Return the (X, Y) coordinate for the center point of the cell that contains the specified text.  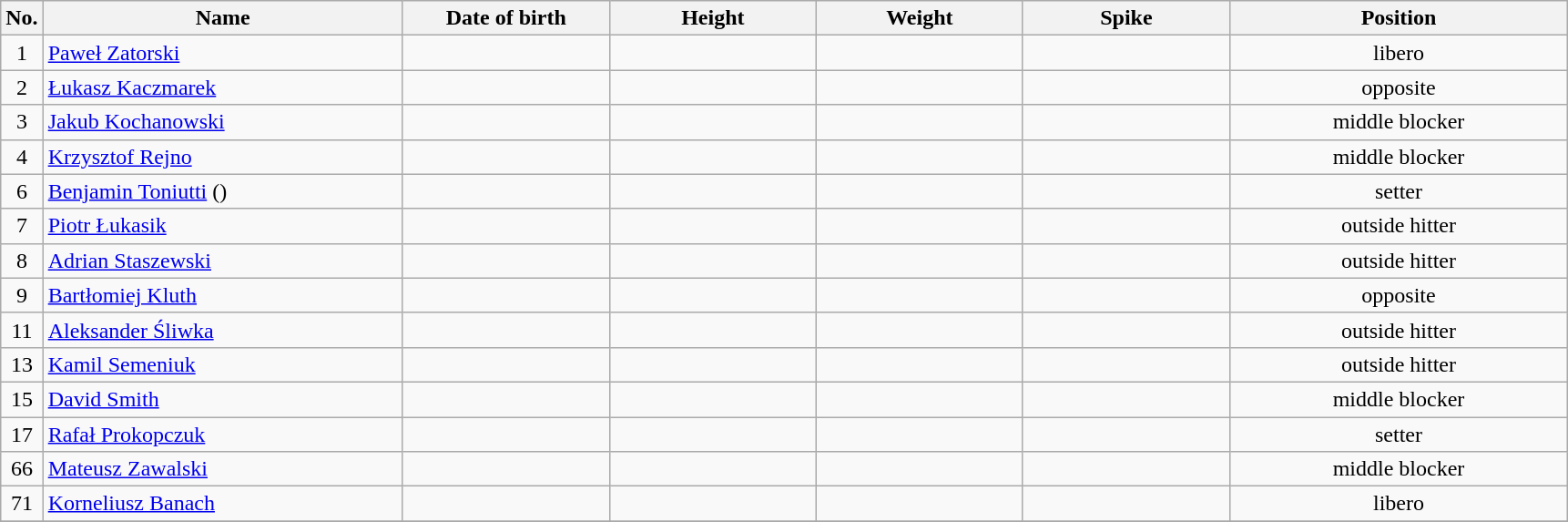
David Smith (222, 399)
Height (712, 18)
Paweł Zatorski (222, 53)
11 (22, 330)
3 (22, 122)
9 (22, 295)
6 (22, 191)
1 (22, 53)
Jakub Kochanowski (222, 122)
8 (22, 261)
13 (22, 364)
Adrian Staszewski (222, 261)
Bartłomiej Kluth (222, 295)
4 (22, 157)
Date of birth (506, 18)
No. (22, 18)
Weight (920, 18)
Name (222, 18)
Korneliusz Banach (222, 504)
Piotr Łukasik (222, 226)
66 (22, 469)
17 (22, 435)
71 (22, 504)
Krzysztof Rejno (222, 157)
Kamil Semeniuk (222, 364)
Benjamin Toniutti () (222, 191)
Spike (1125, 18)
Mateusz Zawalski (222, 469)
Position (1399, 18)
7 (22, 226)
15 (22, 399)
Łukasz Kaczmarek (222, 87)
2 (22, 87)
Rafał Prokopczuk (222, 435)
Aleksander Śliwka (222, 330)
